Return (x, y) of the center of cell containing provided text 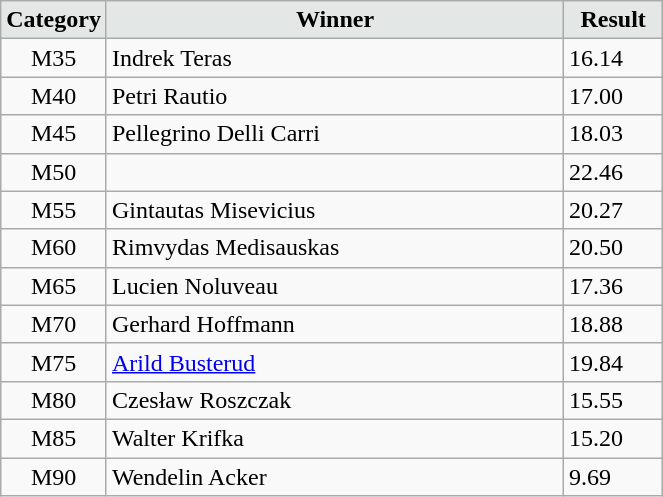
9.69 (614, 477)
16.14 (614, 58)
18.03 (614, 134)
M80 (54, 400)
M35 (54, 58)
Gerhard Hoffmann (334, 324)
20.50 (614, 248)
M40 (54, 96)
Rimvydas Medisauskas (334, 248)
17.36 (614, 286)
M55 (54, 210)
M70 (54, 324)
18.88 (614, 324)
22.46 (614, 172)
Walter Krifka (334, 438)
15.20 (614, 438)
Petri Rautio (334, 96)
Result (614, 20)
Arild Busterud (334, 362)
M65 (54, 286)
Indrek Teras (334, 58)
Lucien Noluveau (334, 286)
M85 (54, 438)
Pellegrino Delli Carri (334, 134)
M75 (54, 362)
17.00 (614, 96)
Category (54, 20)
15.55 (614, 400)
19.84 (614, 362)
M60 (54, 248)
M50 (54, 172)
20.27 (614, 210)
M90 (54, 477)
Czesław Roszczak (334, 400)
M45 (54, 134)
Winner (334, 20)
Gintautas Misevicius (334, 210)
Wendelin Acker (334, 477)
